Output the (X, Y) coordinate of the center of the cell containing the given text.  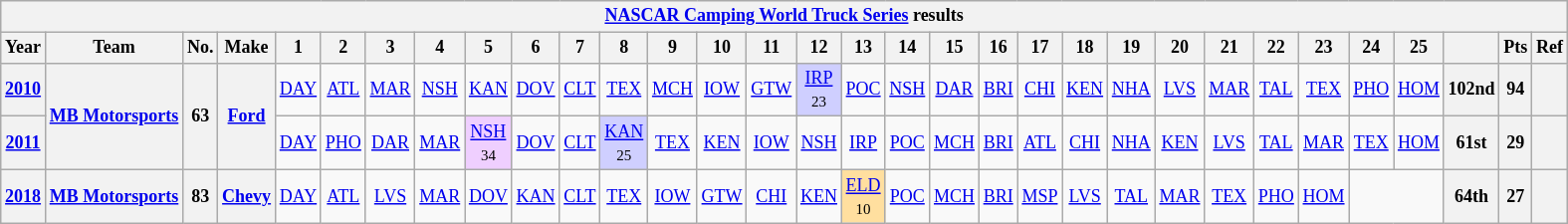
11 (772, 48)
2018 (24, 196)
94 (1515, 90)
NASCAR Camping World Truck Series results (784, 16)
15 (955, 48)
29 (1515, 143)
63 (201, 115)
14 (908, 48)
ELD10 (863, 196)
Pts (1515, 48)
No. (201, 48)
7 (579, 48)
17 (1039, 48)
5 (489, 48)
3 (390, 48)
24 (1372, 48)
25 (1420, 48)
6 (536, 48)
2 (342, 48)
Make (247, 48)
IRP (863, 143)
13 (863, 48)
8 (624, 48)
18 (1085, 48)
16 (998, 48)
10 (722, 48)
KAN25 (624, 143)
Ref (1550, 48)
12 (819, 48)
23 (1324, 48)
83 (201, 196)
102nd (1471, 90)
1 (298, 48)
4 (440, 48)
MSP (1039, 196)
NSH34 (489, 143)
Ford (247, 115)
22 (1276, 48)
Chevy (247, 196)
2011 (24, 143)
61st (1471, 143)
9 (673, 48)
Team (113, 48)
Year (24, 48)
20 (1180, 48)
21 (1230, 48)
19 (1131, 48)
IRP23 (819, 90)
2010 (24, 90)
27 (1515, 196)
64th (1471, 196)
